Search for the cell housing the specified text and yield its [x, y] center coordinate. 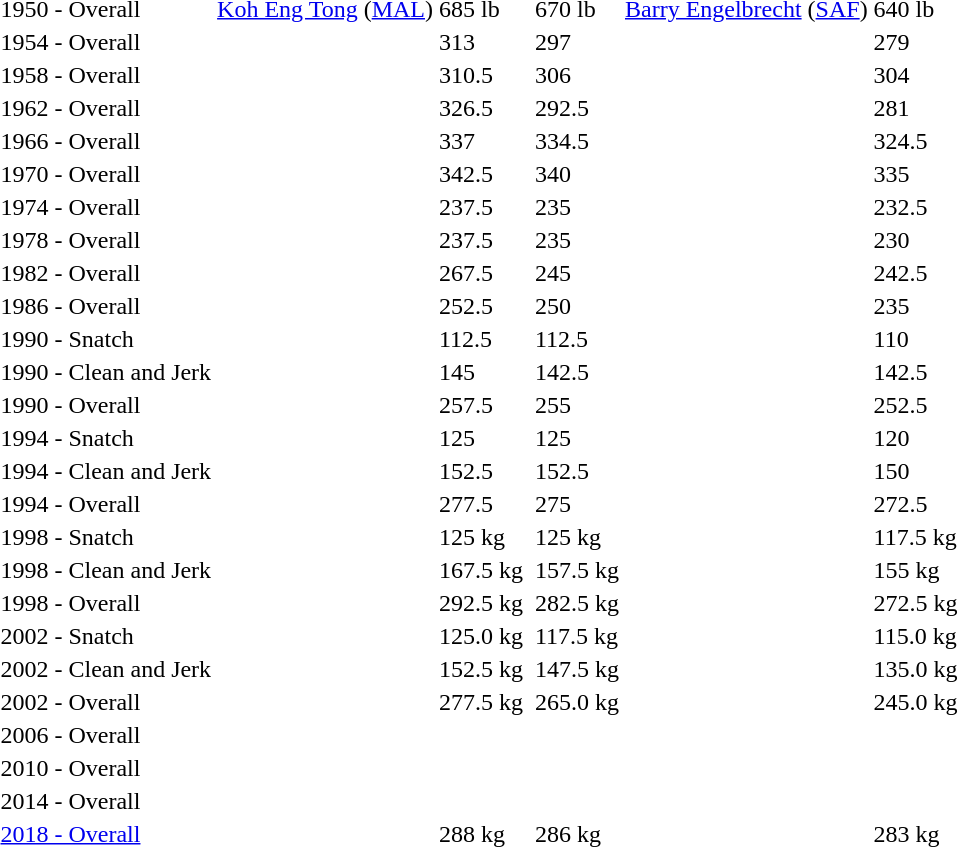
310.5 [480, 75]
167.5 kg [480, 570]
152.5 kg [480, 669]
306 [576, 75]
340 [576, 174]
145 [480, 372]
292.5 kg [480, 603]
157.5 kg [576, 570]
142.5 [576, 372]
297 [576, 42]
250 [576, 306]
125.0 kg [480, 636]
277.5 kg [480, 702]
245 [576, 273]
265.0 kg [576, 702]
255 [576, 405]
334.5 [576, 141]
313 [480, 42]
257.5 [480, 405]
326.5 [480, 108]
292.5 [576, 108]
147.5 kg [576, 669]
117.5 kg [576, 636]
342.5 [480, 174]
277.5 [480, 504]
282.5 kg [576, 603]
275 [576, 504]
252.5 [480, 306]
337 [480, 141]
267.5 [480, 273]
